Extract the [x, y] coordinate from the center of the cell holding the provided text.  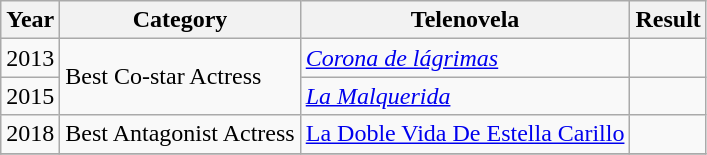
La Doble Vida De Estella Carillo [465, 134]
Result [668, 20]
Category [180, 20]
Best Co-star Actress [180, 77]
2015 [30, 96]
Corona de lágrimas [465, 58]
Year [30, 20]
Best Antagonist Actress [180, 134]
2013 [30, 58]
Telenovela [465, 20]
2018 [30, 134]
La Malquerida [465, 96]
